Capture the cell that displays the provided text and extract its (x, y) central coordinate. 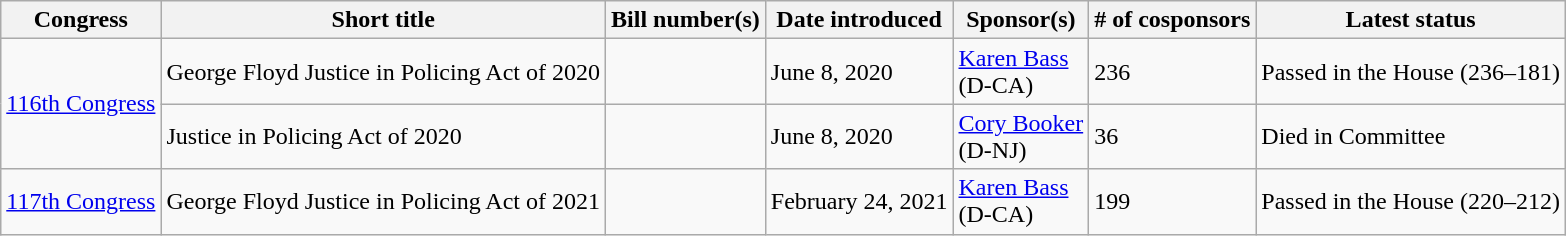
Died in Committee (1411, 136)
Date introduced (859, 20)
Short title (384, 20)
Latest status (1411, 20)
# of cosponsors (1172, 20)
Bill number(s) (686, 20)
Passed in the House (220–212) (1411, 202)
Passed in the House (236–181) (1411, 72)
February 24, 2021 (859, 202)
236 (1172, 72)
116th Congress (81, 104)
36 (1172, 136)
George Floyd Justice in Policing Act of 2021 (384, 202)
Justice in Policing Act of 2020 (384, 136)
George Floyd Justice in Policing Act of 2020 (384, 72)
Congress (81, 20)
Cory Booker(D-NJ) (1021, 136)
199 (1172, 202)
Sponsor(s) (1021, 20)
117th Congress (81, 202)
